Extract the [X, Y] coordinate from the center of the cell holding the provided text.  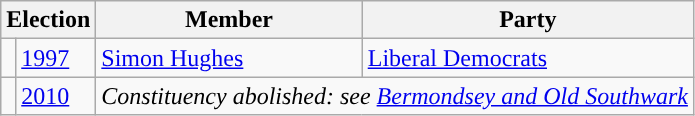
2010 [56, 96]
Liberal Democrats [528, 58]
Election [48, 20]
1997 [56, 58]
Simon Hughes [229, 58]
Constituency abolished: see Bermondsey and Old Southwark [395, 96]
Party [528, 20]
Member [229, 20]
